Scan for the cell matching the given text and deliver its [x, y] coordinate at center. 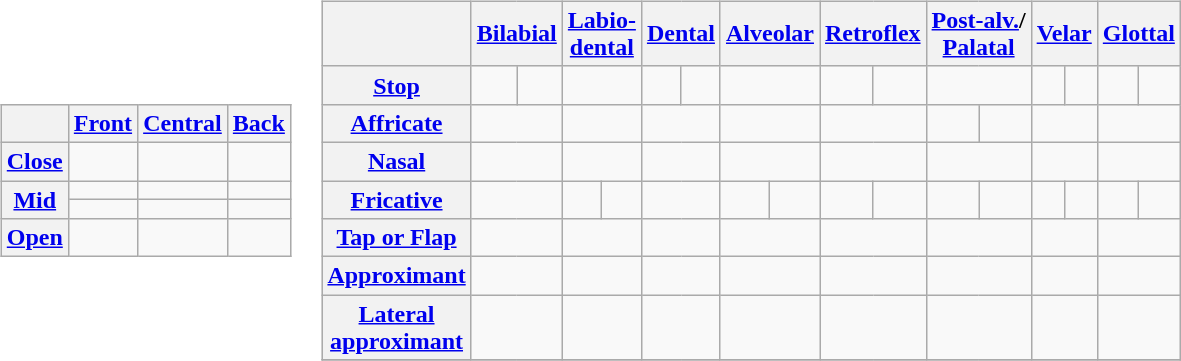
Glottal [1138, 34]
Velar [1064, 34]
Retroflex [874, 34]
Bilabial [516, 34]
Central [183, 123]
Tap or Flap [396, 238]
Nasal [396, 161]
Alveolar [770, 34]
Affricate [396, 123]
Stop [396, 85]
Mid [34, 199]
Fricative [396, 199]
Front [102, 123]
Open [34, 238]
Close [34, 161]
Lateralapproximant [396, 328]
Post-alv./Palatal [978, 34]
Approximant [396, 276]
Back [258, 123]
Dental [680, 34]
Labio-dental [602, 34]
